For the text-containing cell, return its midpoint in (X, Y) coordinate format. 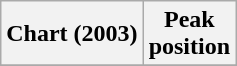
Peakposition (189, 34)
Chart (2003) (72, 34)
